Return the (x, y) coordinate for the center point of the cell that contains the specified text.  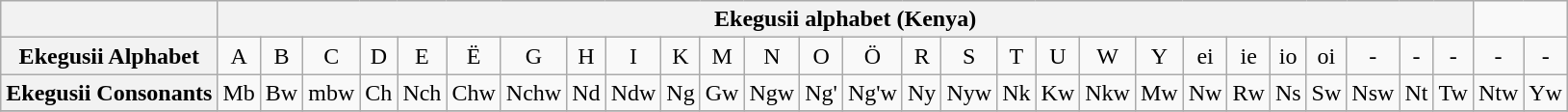
Ng' (822, 93)
Ng (681, 93)
N (772, 56)
K (681, 56)
Ch (379, 93)
C (331, 56)
Ng'w (872, 93)
D (379, 56)
G (533, 56)
H (586, 56)
Yw (1546, 93)
Sw (1326, 93)
io (1288, 56)
T (1016, 56)
M (722, 56)
Nt (1417, 93)
Y (1159, 56)
R (921, 56)
A (239, 56)
Gw (722, 93)
Nchw (533, 93)
Rw (1248, 93)
Ekegusii alphabet (Kenya) (845, 19)
W (1108, 56)
Nch (422, 93)
I (633, 56)
Ns (1288, 93)
Nsw (1373, 93)
Ndw (633, 93)
E (422, 56)
O (822, 56)
B (281, 56)
Mb (239, 93)
U (1058, 56)
oi (1326, 56)
Nk (1016, 93)
S (969, 56)
Chw (474, 93)
Ekegusii Consonants (110, 93)
Nd (586, 93)
Ë (474, 56)
Ekegusii Alphabet (110, 56)
Bw (281, 93)
Ny (921, 93)
mbw (331, 93)
ei (1205, 56)
Tw (1453, 93)
Mw (1159, 93)
Ntw (1498, 93)
Nw (1205, 93)
Kw (1058, 93)
Nkw (1108, 93)
ie (1248, 56)
Ö (872, 56)
Ngw (772, 93)
Nyw (969, 93)
